Determine the (x, y) coordinate at the center of the cell enclosing the given text.  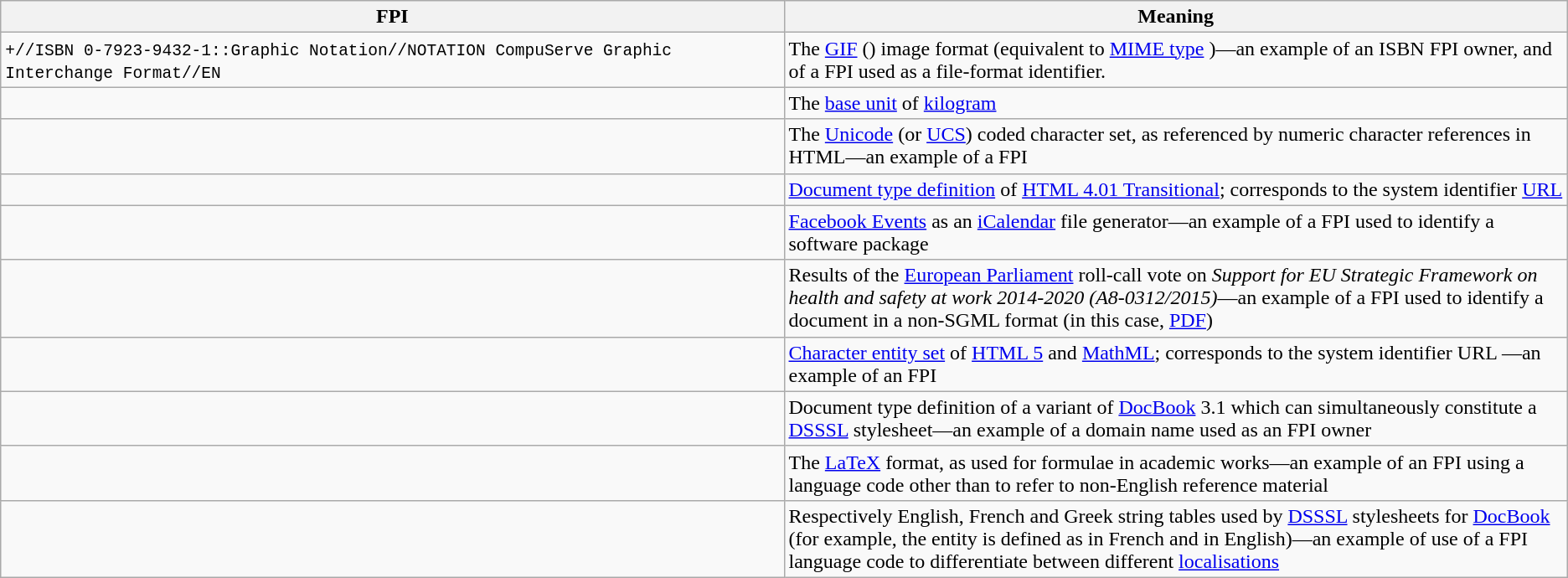
Character entity set of HTML 5 and MathML; corresponds to the system identifier URL —an example of an FPI (1176, 364)
Meaning (1176, 17)
The Unicode (or UCS) coded character set, as referenced by numeric character references in HTML—an example of a FPI (1176, 146)
The GIF () image format (equivalent to MIME type )—an example of an ISBN FPI owner, and of a FPI used as a file-format identifier. (1176, 60)
The base unit of kilogram (1176, 103)
Document type definition of HTML 4.01 Transitional; corresponds to the system identifier URL (1176, 189)
Facebook Events as an iCalendar file generator—an example of a FPI used to identify a software package (1176, 233)
+//ISBN 0-7923-9432-1::Graphic Notation//NOTATION CompuServe Graphic Interchange Format//EN (392, 60)
FPI (392, 17)
